Provide the [x, y] coordinate of the cell's center where the given text is located.  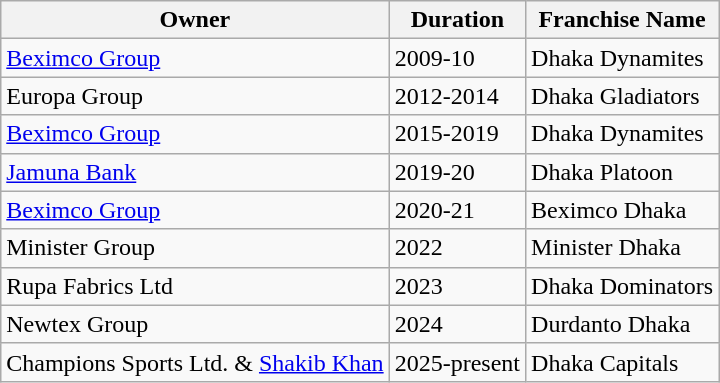
Rupa Fabrics Ltd [195, 286]
2020-21 [457, 210]
Owner [195, 20]
2012-2014 [457, 96]
Newtex Group [195, 324]
2019-20 [457, 172]
Jamuna Bank [195, 172]
Europa Group [195, 96]
2025-present [457, 362]
Minister Group [195, 248]
Duration [457, 20]
2015-2019 [457, 134]
Minister Dhaka [622, 248]
2022 [457, 248]
Durdanto Dhaka [622, 324]
Champions Sports Ltd. & Shakib Khan [195, 362]
Beximco Dhaka [622, 210]
Dhaka Capitals [622, 362]
2024 [457, 324]
Franchise Name [622, 20]
Dhaka Dominators [622, 286]
2009-10 [457, 58]
2023 [457, 286]
Dhaka Platoon [622, 172]
Dhaka Gladiators [622, 96]
